Pinpoint the cell where the given text exists, returning its (x, y) midpoint coordinate. 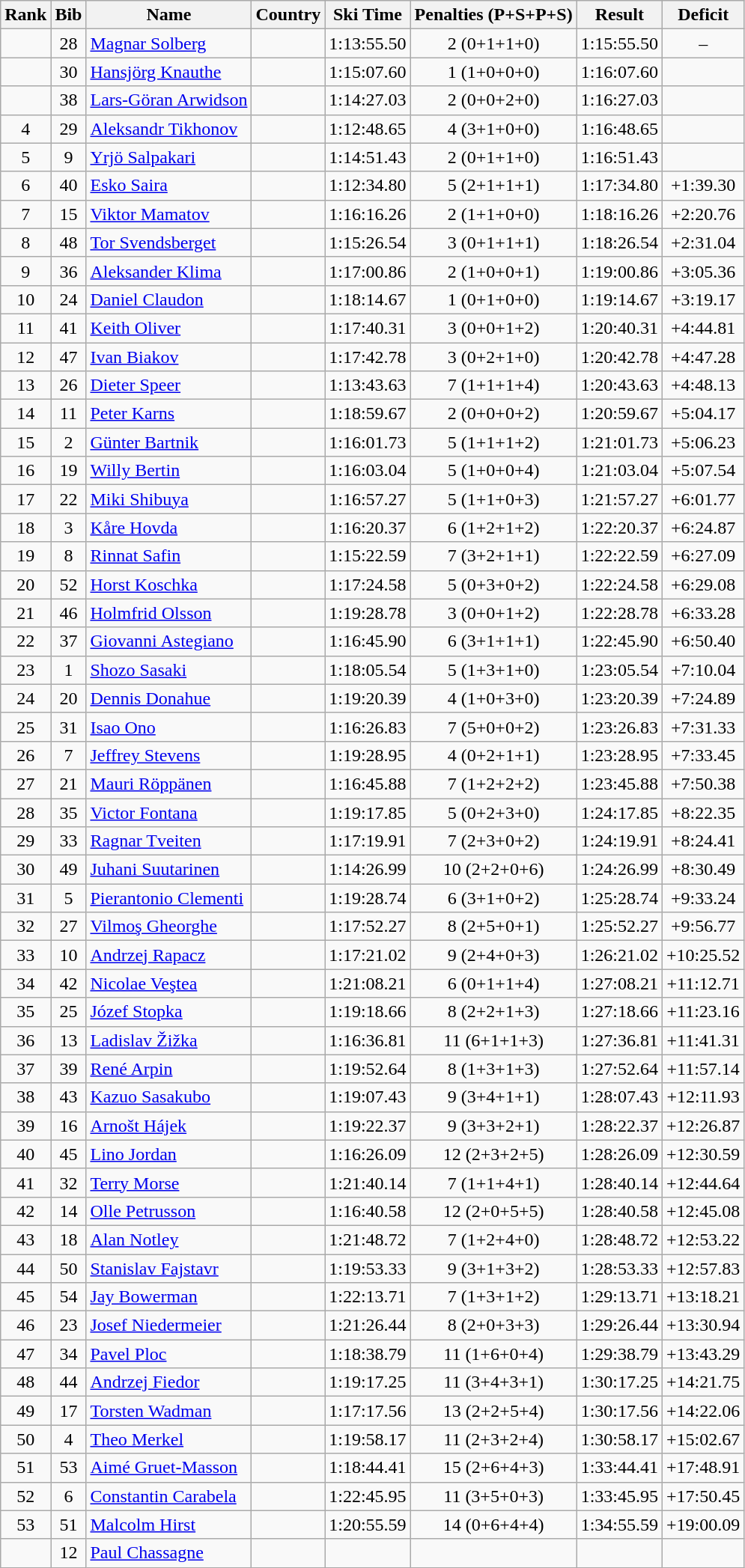
1:23:28.95 (619, 755)
7 (1+3+1+2) (493, 1297)
2 (69, 442)
Józef Stopka (169, 1012)
1:22:20.37 (619, 528)
Theo Merkel (169, 1439)
1:23:26.83 (619, 727)
1:17:17.56 (368, 1411)
1:16:48.65 (619, 129)
1:16:57.27 (368, 499)
Yrjö Salpakari (169, 157)
+11:12.71 (704, 983)
1:23:05.54 (619, 670)
12 (2+0+5+5) (493, 1211)
Rinnat Safin (169, 556)
+8:24.41 (704, 841)
+12:45.08 (704, 1211)
8 (2+2+1+3) (493, 1012)
1:16:45.90 (368, 641)
5 (1+3+1+0) (493, 670)
1:18:16.26 (619, 214)
Country (288, 15)
1:16:36.81 (368, 1040)
15 (2+6+4+3) (493, 1468)
54 (69, 1297)
1:15:55.50 (619, 43)
+2:31.04 (704, 242)
Isao Ono (169, 727)
13 (2+2+5+4) (493, 1411)
1:18:38.79 (368, 1354)
Bib (69, 15)
11 (2+3+2+4) (493, 1439)
2 (0+0+0+2) (493, 414)
Nicolae Veştea (169, 983)
Result (619, 15)
+6:33.28 (704, 613)
1:21:40.14 (368, 1183)
+12:30.59 (704, 1154)
Name (169, 15)
1:16:03.04 (368, 471)
Miki Shibuya (169, 499)
5 (1+1+1+2) (493, 442)
1:12:34.80 (368, 186)
1:18:26.54 (619, 242)
Andrzej Fiedor (169, 1382)
1:16:27.03 (619, 100)
Kåre Hovda (169, 528)
+11:23.16 (704, 1012)
1:17:52.27 (368, 927)
1:14:51.43 (368, 157)
1:17:42.78 (368, 357)
Kazuo Sasakubo (169, 1097)
1:34:55.59 (619, 1525)
1:13:55.50 (368, 43)
+14:22.06 (704, 1411)
5 (0+2+3+0) (493, 812)
8 (2+5+0+1) (493, 927)
1:33:45.95 (619, 1496)
+8:30.49 (704, 870)
1:30:58.17 (619, 1439)
9 (2+4+0+3) (493, 955)
1:21:57.27 (619, 499)
1:20:55.59 (368, 1525)
+6:01.77 (704, 499)
Horst Koschka (169, 585)
Ragnar Tveiten (169, 841)
+13:30.94 (704, 1326)
1:15:22.59 (368, 556)
1:24:26.99 (619, 870)
2 (0+0+2+0) (493, 100)
1:19:17.25 (368, 1382)
+6:24.87 (704, 528)
1:20:42.78 (619, 357)
Rank (25, 15)
14 (0+6+4+4) (493, 1525)
1:14:26.99 (368, 870)
1:16:20.37 (368, 528)
12 (2+3+2+5) (493, 1154)
Terry Morse (169, 1183)
Andrzej Rapacz (169, 955)
7 (3+2+1+1) (493, 556)
Tor Svendsberget (169, 242)
René Arpin (169, 1069)
1:15:26.54 (368, 242)
Pavel Ploc (169, 1354)
1:28:40.58 (619, 1211)
9 (3+4+1+1) (493, 1097)
8 (2+0+3+3) (493, 1326)
1:16:40.58 (368, 1211)
1:29:26.44 (619, 1326)
6 (3+1+0+2) (493, 898)
+2:20.76 (704, 214)
1:21:08.21 (368, 983)
Willy Bertin (169, 471)
+9:33.24 (704, 898)
11 (3+4+3+1) (493, 1382)
3 (0+2+1+0) (493, 357)
1:19:28.74 (368, 898)
Malcolm Hirst (169, 1525)
Mauri Röppänen (169, 784)
3 (69, 528)
1:28:53.33 (619, 1269)
Shozo Sasaki (169, 670)
1:16:51.43 (619, 157)
1:28:40.14 (619, 1183)
1:29:38.79 (619, 1354)
1:16:07.60 (619, 72)
4 (0+2+1+1) (493, 755)
1:28:26.09 (619, 1154)
Arnošt Hájek (169, 1126)
1:21:48.72 (368, 1239)
Peter Karns (169, 414)
6 (1+2+1+2) (493, 528)
+5:04.17 (704, 414)
1:18:59.67 (368, 414)
6 (3+1+1+1) (493, 641)
+14:21.75 (704, 1382)
+4:44.81 (704, 328)
1:28:22.37 (619, 1126)
7 (2+3+0+2) (493, 841)
11 (1+6+0+4) (493, 1354)
+1:39.30 (704, 186)
+6:50.40 (704, 641)
8 (1+3+1+3) (493, 1069)
Josef Niedermeier (169, 1326)
1:22:45.95 (368, 1496)
+12:57.83 (704, 1269)
Dieter Speer (169, 385)
+6:27.09 (704, 556)
1:26:21.02 (619, 955)
1:17:21.02 (368, 955)
1:19:17.85 (368, 812)
+19:00.09 (704, 1525)
Lino Jordan (169, 1154)
1:16:01.73 (368, 442)
1:30:17.25 (619, 1382)
Constantin Carabela (169, 1496)
Hansjörg Knauthe (169, 72)
Vilmoş Gheorghe (169, 927)
1:30:17.56 (619, 1411)
+7:10.04 (704, 670)
1:21:01.73 (619, 442)
Aleksandr Tikhonov (169, 129)
+5:07.54 (704, 471)
1:19:20.39 (368, 698)
+7:33.45 (704, 755)
1:19:58.17 (368, 1439)
1:22:28.78 (619, 613)
1:17:34.80 (619, 186)
6 (0+1+1+4) (493, 983)
1 (1+0+0+0) (493, 72)
Giovanni Astegiano (169, 641)
1:22:45.90 (619, 641)
Victor Fontana (169, 812)
Daniel Claudon (169, 299)
1:24:17.85 (619, 812)
1:19:18.66 (368, 1012)
Pierantonio Clementi (169, 898)
1:25:52.27 (619, 927)
1:33:44.41 (619, 1468)
– (704, 43)
9 (3+1+3+2) (493, 1269)
1:19:52.64 (368, 1069)
1:20:59.67 (619, 414)
+3:05.36 (704, 271)
1:22:13.71 (368, 1297)
4 (1+0+3+0) (493, 698)
Aleksander Klima (169, 271)
11 (6+1+1+3) (493, 1040)
+12:11.93 (704, 1097)
+9:56.77 (704, 927)
7 (1+1+1+4) (493, 385)
Alan Notley (169, 1239)
+7:50.38 (704, 784)
1 (0+1+0+0) (493, 299)
10 (2+2+0+6) (493, 870)
1:18:05.54 (368, 670)
+3:19.17 (704, 299)
+13:43.29 (704, 1354)
1:16:16.26 (368, 214)
+11:41.31 (704, 1040)
+7:31.33 (704, 727)
1:12:48.65 (368, 129)
11 (3+5+0+3) (493, 1496)
+10:25.52 (704, 955)
1:19:22.37 (368, 1126)
1:27:52.64 (619, 1069)
1:19:28.78 (368, 613)
+4:48.13 (704, 385)
Magnar Solberg (169, 43)
5 (2+1+1+1) (493, 186)
5 (0+3+0+2) (493, 585)
1:21:26.44 (368, 1326)
1:17:19.91 (368, 841)
1:28:48.72 (619, 1239)
+13:18.21 (704, 1297)
1:27:18.66 (619, 1012)
+8:22.35 (704, 812)
1:16:26.83 (368, 727)
1:16:45.88 (368, 784)
7 (1+1+4+1) (493, 1183)
+17:48.91 (704, 1468)
Holmfrid Olsson (169, 613)
1 (69, 670)
Torsten Wadman (169, 1411)
+12:44.64 (704, 1183)
Deficit (704, 15)
Viktor Mamatov (169, 214)
7 (5+0+0+2) (493, 727)
1:20:43.63 (619, 385)
+17:50.45 (704, 1496)
Aimé Gruet-Masson (169, 1468)
1:21:03.04 (619, 471)
Esko Saira (169, 186)
1:19:00.86 (619, 271)
1:24:19.91 (619, 841)
1:17:40.31 (368, 328)
1:23:45.88 (619, 784)
1:28:07.43 (619, 1097)
1:20:40.31 (619, 328)
+15:02.67 (704, 1439)
Ladislav Žižka (169, 1040)
1:19:28.95 (368, 755)
+5:06.23 (704, 442)
+6:29.08 (704, 585)
1:22:22.59 (619, 556)
7 (1+2+4+0) (493, 1239)
+4:47.28 (704, 357)
1:19:14.67 (619, 299)
9 (3+3+2+1) (493, 1126)
1:17:24.58 (368, 585)
Paul Chassagne (169, 1553)
Lars-Göran Arwidson (169, 100)
+12:26.87 (704, 1126)
Ivan Biakov (169, 357)
1:22:24.58 (619, 585)
1:17:00.86 (368, 271)
2 (1+0+0+1) (493, 271)
1:19:53.33 (368, 1269)
1:25:28.74 (619, 898)
Olle Petrusson (169, 1211)
Juhani Suutarinen (169, 870)
Penalties (P+S+P+S) (493, 15)
Günter Bartnik (169, 442)
Jay Bowerman (169, 1297)
3 (0+1+1+1) (493, 242)
1:29:13.71 (619, 1297)
+11:57.14 (704, 1069)
1:14:27.03 (368, 100)
1:18:44.41 (368, 1468)
+7:24.89 (704, 698)
1:23:20.39 (619, 698)
Jeffrey Stevens (169, 755)
1:16:26.09 (368, 1154)
1:27:36.81 (619, 1040)
4 (3+1+0+0) (493, 129)
Stanislav Fajstavr (169, 1269)
1:27:08.21 (619, 983)
1:15:07.60 (368, 72)
+12:53.22 (704, 1239)
Dennis Donahue (169, 698)
1:13:43.63 (368, 385)
1:19:07.43 (368, 1097)
5 (1+0+0+4) (493, 471)
1:18:14.67 (368, 299)
Ski Time (368, 15)
Keith Oliver (169, 328)
5 (1+1+0+3) (493, 499)
7 (1+2+2+2) (493, 784)
2 (1+1+0+0) (493, 214)
